Search for the cell housing the specified text and yield its [X, Y] center coordinate. 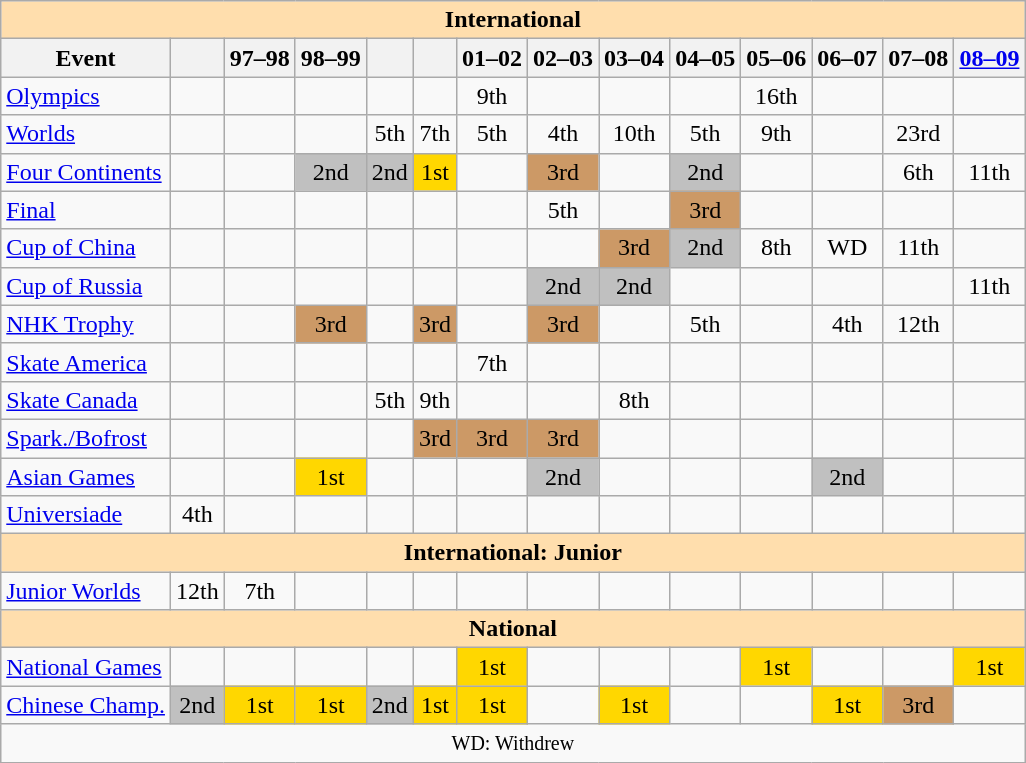
98–99 [330, 58]
10th [634, 134]
National [513, 629]
Event [86, 58]
Cup of China [86, 248]
NHK Trophy [86, 324]
Skate Canada [86, 400]
03–04 [634, 58]
Universiade [86, 515]
Olympics [86, 96]
07–08 [918, 58]
08–09 [990, 58]
Skate America [86, 362]
Spark./Bofrost [86, 438]
National Games [86, 667]
97–98 [260, 58]
02–03 [564, 58]
04–05 [706, 58]
6th [918, 172]
Chinese Champ. [86, 705]
Worlds [86, 134]
WD: Withdrew [513, 743]
International [513, 20]
Four Continents [86, 172]
05–06 [776, 58]
WD [848, 248]
23rd [918, 134]
Final [86, 210]
International: Junior [513, 553]
Cup of Russia [86, 286]
16th [776, 96]
Junior Worlds [86, 591]
06–07 [848, 58]
Asian Games [86, 477]
01–02 [492, 58]
